Locate the cell with the specified text and output its (X, Y) center coordinate. 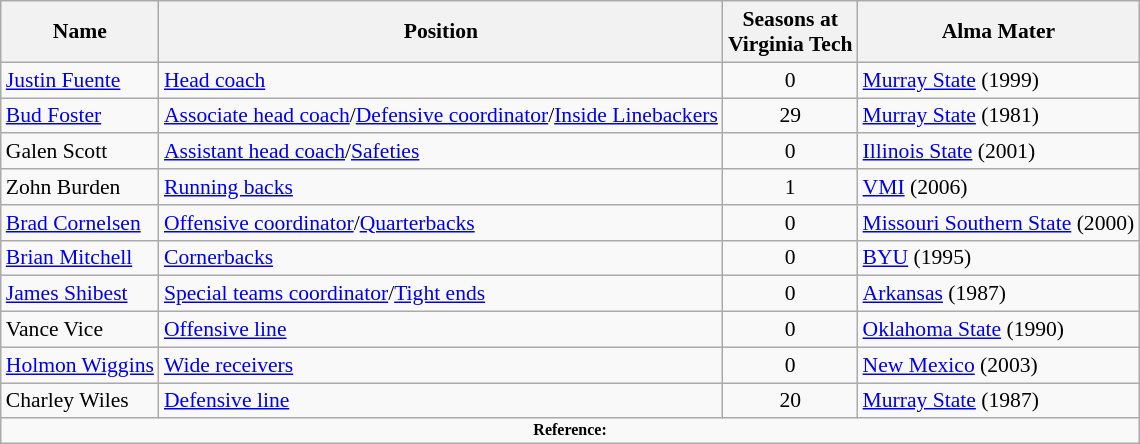
James Shibest (80, 294)
New Mexico (2003) (999, 365)
Associate head coach/Defensive coordinator/Inside Linebackers (441, 116)
Holmon Wiggins (80, 365)
Offensive coordinator/Quarterbacks (441, 223)
Zohn Burden (80, 187)
Arkansas (1987) (999, 294)
Defensive line (441, 401)
Murray State (1999) (999, 80)
Assistant head coach/Safeties (441, 152)
Brian Mitchell (80, 258)
Head coach (441, 80)
29 (790, 116)
Brad Cornelsen (80, 223)
Running backs (441, 187)
Special teams coordinator/Tight ends (441, 294)
Reference: (570, 431)
Galen Scott (80, 152)
Name (80, 32)
Alma Mater (999, 32)
Wide receivers (441, 365)
20 (790, 401)
Oklahoma State (1990) (999, 330)
Murray State (1987) (999, 401)
VMI (2006) (999, 187)
BYU (1995) (999, 258)
Seasons atVirginia Tech (790, 32)
Murray State (1981) (999, 116)
Cornerbacks (441, 258)
Missouri Southern State (2000) (999, 223)
Charley Wiles (80, 401)
1 (790, 187)
Offensive line (441, 330)
Vance Vice (80, 330)
Illinois State (2001) (999, 152)
Bud Foster (80, 116)
Position (441, 32)
Justin Fuente (80, 80)
